Determine the (X, Y) coordinate at the center of the cell enclosing the given text.  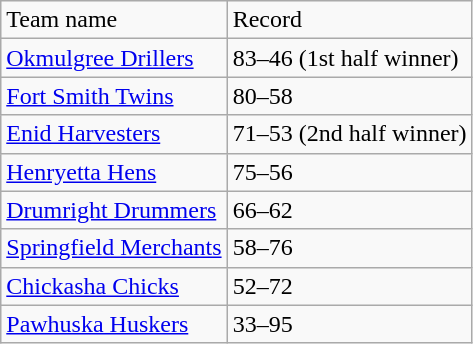
Springfield Merchants (114, 248)
83–46 (1st half winner) (350, 58)
Okmulgree Drillers (114, 58)
52–72 (350, 286)
80–58 (350, 96)
Team name (114, 20)
Henryetta Hens (114, 172)
66–62 (350, 210)
75–56 (350, 172)
Record (350, 20)
Drumright Drummers (114, 210)
Fort Smith Twins (114, 96)
Chickasha Chicks (114, 286)
Enid Harvesters (114, 134)
58–76 (350, 248)
71–53 (2nd half winner) (350, 134)
33–95 (350, 324)
Pawhuska Huskers (114, 324)
